Determine the (X, Y) coordinate at the center of the cell enclosing the given text.  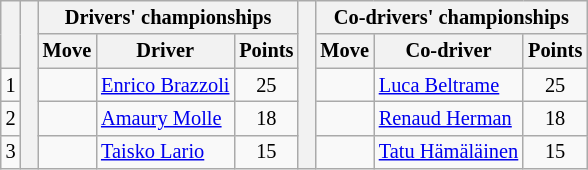
1 (11, 85)
Luca Beltrame (448, 85)
Taisko Lario (165, 152)
Co-driver (448, 51)
3 (11, 152)
Amaury Molle (165, 118)
Co-drivers' championships (452, 17)
Driver (165, 51)
Drivers' championships (168, 17)
Enrico Brazzoli (165, 85)
2 (11, 118)
Renaud Herman (448, 118)
Tatu Hämäläinen (448, 152)
